Scan for the cell matching the given text and deliver its [X, Y] coordinate at center. 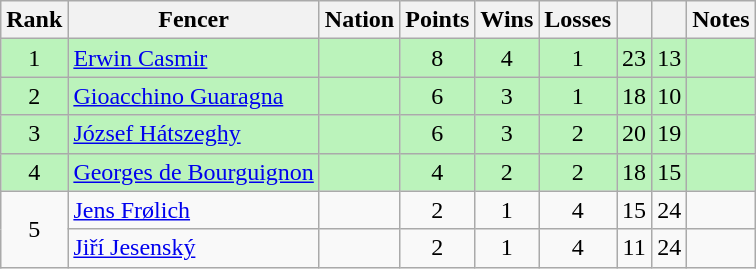
10 [670, 96]
19 [670, 134]
Georges de Bourguignon [194, 172]
Losses [578, 20]
23 [634, 58]
Rank [34, 20]
Points [438, 20]
20 [634, 134]
Nation [359, 20]
Erwin Casmir [194, 58]
Jiří Jesenský [194, 248]
Gioacchino Guaragna [194, 96]
Notes [721, 20]
5 [34, 229]
11 [634, 248]
13 [670, 58]
József Hátszeghy [194, 134]
Jens Frølich [194, 210]
8 [438, 58]
Fencer [194, 20]
Wins [507, 20]
